Identify which cell holds the provided text, then report its (X, Y) central coordinate. 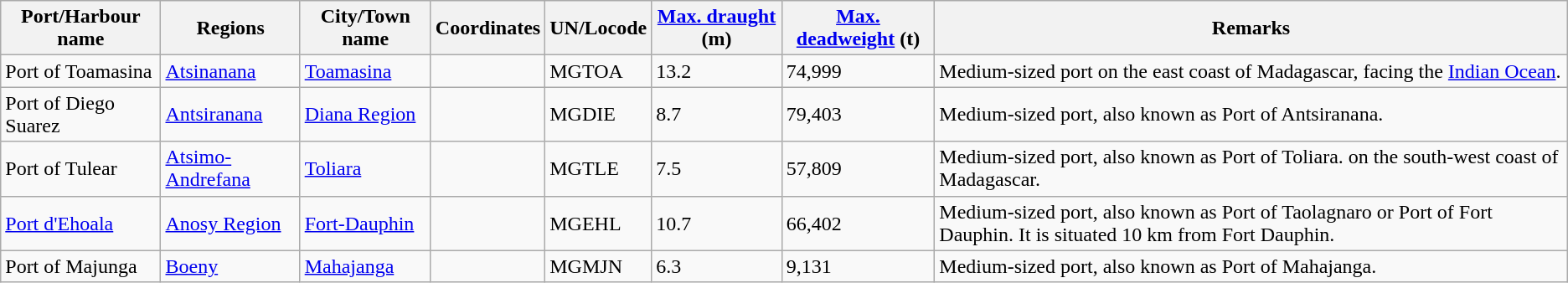
Medium-sized port, also known as Port of Toliara. on the south-west coast of Madagascar. (1251, 169)
10.7 (717, 223)
MGDIE (598, 114)
Coordinates (487, 28)
Atsinanana (230, 71)
Medium-sized port, also known as Port of Antsiranana. (1251, 114)
Port of Majunga (80, 266)
Port d'Ehoala (80, 223)
Max. draught (m) (717, 28)
8.7 (717, 114)
Toliara (365, 169)
MGTLE (598, 169)
Regions (230, 28)
MGEHL (598, 223)
Anosy Region (230, 223)
City/Town name (365, 28)
Mahajanga (365, 266)
Remarks (1251, 28)
66,402 (858, 223)
Fort-Dauphin (365, 223)
Diana Region (365, 114)
Medium-sized port on the east coast of Madagascar, facing the Indian Ocean. (1251, 71)
Port of Diego Suarez (80, 114)
57,809 (858, 169)
79,403 (858, 114)
Medium-sized port, also known as Port of Mahajanga. (1251, 266)
Antsiranana (230, 114)
MGTOA (598, 71)
MGMJN (598, 266)
Medium-sized port, also known as Port of Taolagnaro or Port of Fort Dauphin. It is situated 10 km from Fort Dauphin. (1251, 223)
Toamasina (365, 71)
Max. deadweight (t) (858, 28)
UN/Locode (598, 28)
Port/Harbour name (80, 28)
Port of Tulear (80, 169)
74,999 (858, 71)
9,131 (858, 266)
7.5 (717, 169)
13.2 (717, 71)
Atsimo-Andrefana (230, 169)
Boeny (230, 266)
Port of Toamasina (80, 71)
6.3 (717, 266)
